From the cell containing the given text, extract its center point as (x, y) coordinate. 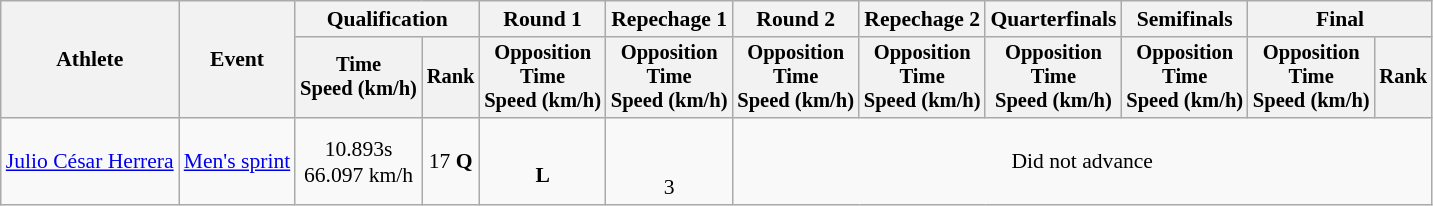
17 Q (451, 162)
Final (1340, 19)
Semifinals (1184, 19)
Did not advance (1082, 162)
Athlete (90, 60)
Qualification (387, 19)
Men's sprint (238, 162)
TimeSpeed (km/h) (358, 78)
Event (238, 60)
Repechage 1 (670, 19)
L (542, 162)
Quarterfinals (1053, 19)
Julio César Herrera (90, 162)
Round 2 (796, 19)
Repechage 2 (922, 19)
Round 1 (542, 19)
3 (670, 162)
10.893s66.097 km/h (358, 162)
